Search for the cell housing the specified text and yield its (x, y) center coordinate. 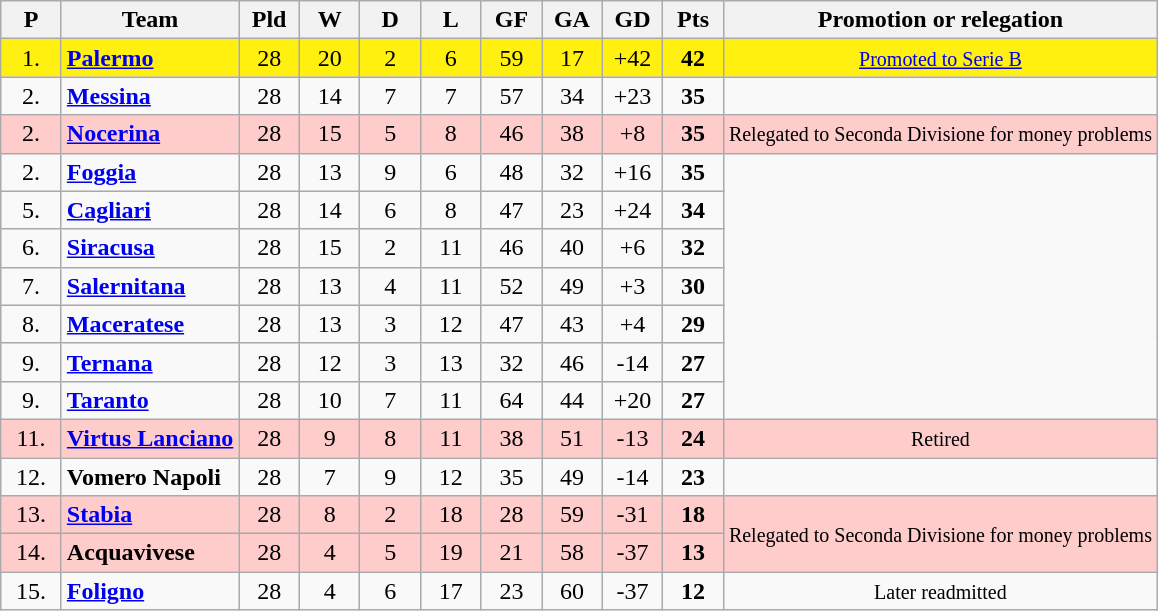
57 (512, 96)
Ternana (150, 362)
60 (572, 591)
Promoted to Serie B (940, 58)
6. (32, 248)
+3 (632, 286)
GD (632, 20)
+6 (632, 248)
Acquavivese (150, 553)
Promotion or relegation (940, 20)
20 (330, 58)
GA (572, 20)
+4 (632, 324)
42 (694, 58)
58 (572, 553)
5. (32, 210)
Palermo (150, 58)
Pts (694, 20)
1. (32, 58)
44 (572, 400)
Cagliari (150, 210)
21 (512, 553)
Vomero Napoli (150, 477)
+16 (632, 172)
52 (512, 286)
43 (572, 324)
+20 (632, 400)
Foligno (150, 591)
7. (32, 286)
+23 (632, 96)
30 (694, 286)
Retired (940, 438)
15. (32, 591)
Maceratese (150, 324)
Foggia (150, 172)
10 (330, 400)
Siracusa (150, 248)
19 (452, 553)
P (32, 20)
+42 (632, 58)
Stabia (150, 515)
48 (512, 172)
+24 (632, 210)
Pld (270, 20)
Later readmitted (940, 591)
12. (32, 477)
Nocerina (150, 134)
40 (572, 248)
51 (572, 438)
Salernitana (150, 286)
29 (694, 324)
Virtus Lanciano (150, 438)
-31 (632, 515)
14. (32, 553)
D (390, 20)
24 (694, 438)
64 (512, 400)
Taranto (150, 400)
13. (32, 515)
+8 (632, 134)
L (452, 20)
Messina (150, 96)
-13 (632, 438)
W (330, 20)
11. (32, 438)
Team (150, 20)
GF (512, 20)
8. (32, 324)
